Extract the [x, y] coordinate from the center of the cell holding the provided text.  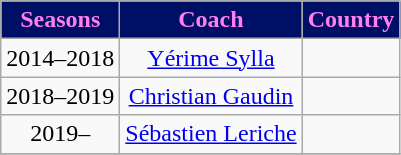
2019– [60, 134]
Christian Gaudin [211, 96]
Coach [211, 20]
2014–2018 [60, 58]
2018–2019 [60, 96]
Seasons [60, 20]
Yérime Sylla [211, 58]
Sébastien Leriche [211, 134]
Country [351, 20]
